Scan for the cell matching the given text and deliver its (x, y) coordinate at center. 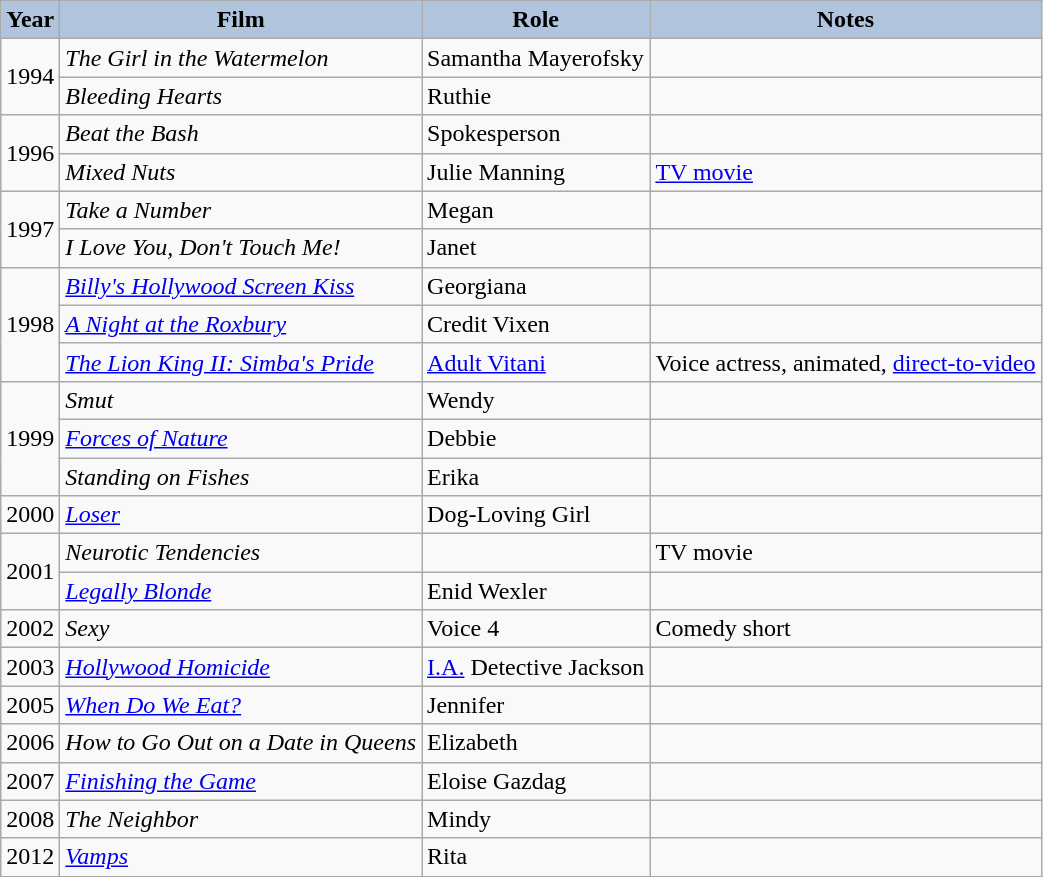
Comedy short (846, 629)
Rita (536, 857)
2008 (30, 819)
2012 (30, 857)
I Love You, Don't Touch Me! (241, 248)
When Do We Eat? (241, 705)
1999 (30, 438)
Standing on Fishes (241, 477)
Samantha Mayerofsky (536, 58)
2007 (30, 781)
Sexy (241, 629)
Ruthie (536, 96)
How to Go Out on a Date in Queens (241, 743)
Spokesperson (536, 134)
2006 (30, 743)
Erika (536, 477)
Film (241, 20)
Enid Wexler (536, 591)
1997 (30, 229)
Mixed Nuts (241, 172)
Billy's Hollywood Screen Kiss (241, 286)
2000 (30, 515)
2001 (30, 572)
Eloise Gazdag (536, 781)
Legally Blonde (241, 591)
2002 (30, 629)
The Neighbor (241, 819)
Neurotic Tendencies (241, 553)
Smut (241, 400)
Mindy (536, 819)
Bleeding Hearts (241, 96)
Take a Number (241, 210)
Dog-Loving Girl (536, 515)
Role (536, 20)
Credit Vixen (536, 324)
The Lion King II: Simba's Pride (241, 362)
Hollywood Homicide (241, 667)
2003 (30, 667)
Megan (536, 210)
Georgiana (536, 286)
Forces of Nature (241, 438)
A Night at the Roxbury (241, 324)
Debbie (536, 438)
Elizabeth (536, 743)
Year (30, 20)
Notes (846, 20)
1994 (30, 77)
Wendy (536, 400)
1996 (30, 153)
Beat the Bash (241, 134)
Julie Manning (536, 172)
1998 (30, 324)
Janet (536, 248)
Jennifer (536, 705)
Voice 4 (536, 629)
I.A. Detective Jackson (536, 667)
2005 (30, 705)
Finishing the Game (241, 781)
The Girl in the Watermelon (241, 58)
Voice actress, animated, direct-to-video (846, 362)
Vamps (241, 857)
Loser (241, 515)
Adult Vitani (536, 362)
